Pinpoint the cell where the given text exists, returning its [X, Y] midpoint coordinate. 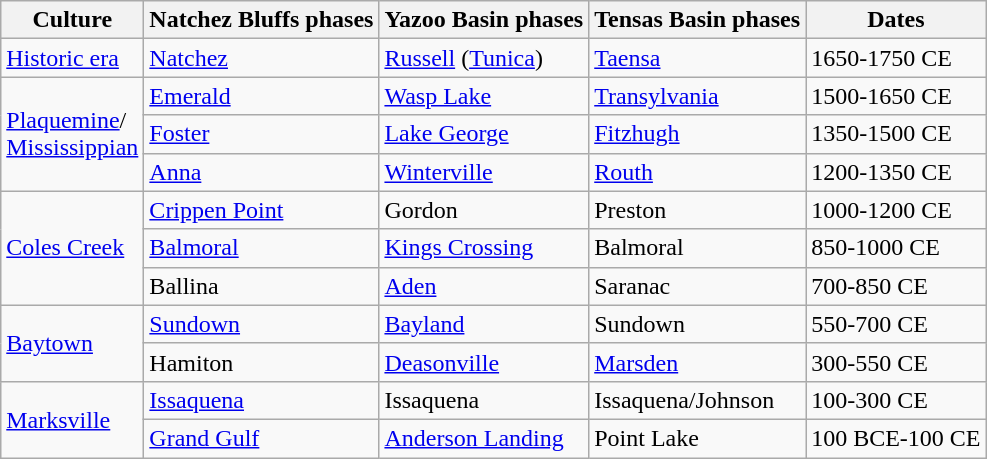
1650-1750 CE [896, 58]
Natchez Bluffs phases [262, 20]
100-300 CE [896, 400]
Transylvania [698, 96]
Preston [698, 210]
Kings Crossing [484, 248]
Emerald [262, 96]
Historic era [72, 58]
Winterville [484, 172]
Yazoo Basin phases [484, 20]
Tensas Basin phases [698, 20]
Marsden [698, 362]
Point Lake [698, 438]
Culture [72, 20]
700-850 CE [896, 286]
100 BCE-100 CE [896, 438]
Anna [262, 172]
Coles Creek [72, 248]
Saranac [698, 286]
Fitzhugh [698, 134]
Hamiton [262, 362]
Wasp Lake [484, 96]
Russell (Tunica) [484, 58]
1500-1650 CE [896, 96]
Dates [896, 20]
850-1000 CE [896, 248]
Routh [698, 172]
Gordon [484, 210]
Grand Gulf [262, 438]
Anderson Landing [484, 438]
Aden [484, 286]
Bayland [484, 324]
550-700 CE [896, 324]
Plaquemine/Mississippian [72, 134]
Baytown [72, 343]
Ballina [262, 286]
Deasonville [484, 362]
Foster [262, 134]
Issaquena/Johnson [698, 400]
1000-1200 CE [896, 210]
Lake George [484, 134]
1350-1500 CE [896, 134]
Marksville [72, 419]
Crippen Point [262, 210]
Natchez [262, 58]
1200-1350 CE [896, 172]
Taensa [698, 58]
300-550 CE [896, 362]
